Capture the cell that displays the provided text and extract its [x, y] central coordinate. 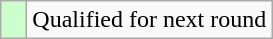
Qualified for next round [150, 20]
